Pinpoint the cell where the given text exists, returning its (X, Y) midpoint coordinate. 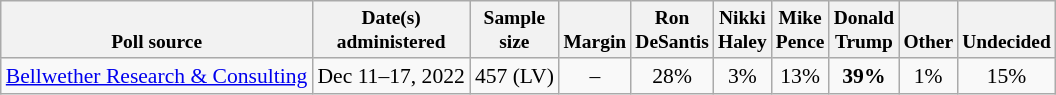
Other (928, 30)
– (595, 76)
28% (672, 76)
Samplesize (514, 30)
1% (928, 76)
3% (742, 76)
13% (800, 76)
NikkiHaley (742, 30)
15% (1007, 76)
457 (LV) (514, 76)
39% (864, 76)
Poll source (157, 30)
Undecided (1007, 30)
Bellwether Research & Consulting (157, 76)
RonDeSantis (672, 30)
Margin (595, 30)
Dec 11–17, 2022 (390, 76)
DonaldTrump (864, 30)
Date(s)administered (390, 30)
MikePence (800, 30)
